Output the (X, Y) coordinate of the center of the cell containing the given text.  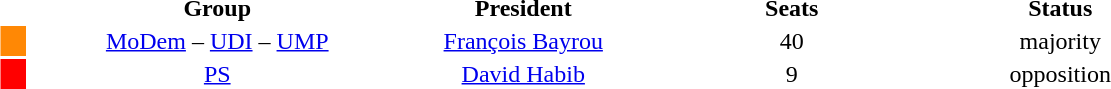
9 (792, 74)
40 (792, 41)
David Habib (523, 74)
MoDem – UDI – UMP (217, 41)
PS (217, 74)
François Bayrou (523, 41)
